Pinpoint the cell where the given text exists, returning its [x, y] midpoint coordinate. 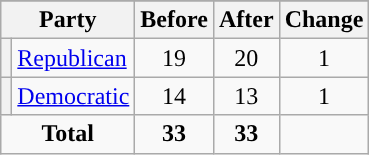
Change [324, 20]
20 [246, 58]
Total [68, 134]
Party [68, 20]
Democratic [74, 96]
14 [174, 96]
19 [174, 58]
13 [246, 96]
After [246, 20]
Republican [74, 58]
Before [174, 20]
